Identify which cell holds the provided text, then report its [x, y] central coordinate. 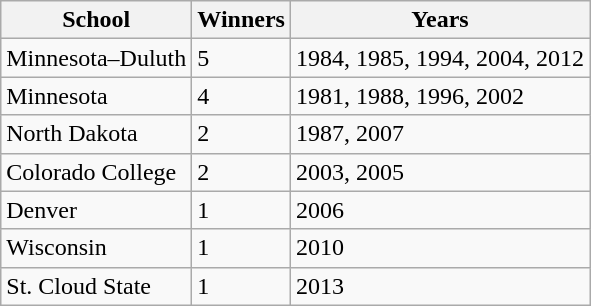
Minnesota [96, 96]
St. Cloud State [96, 286]
School [96, 20]
1984, 1985, 1994, 2004, 2012 [440, 58]
Denver [96, 210]
1981, 1988, 1996, 2002 [440, 96]
2013 [440, 286]
Colorado College [96, 172]
North Dakota [96, 134]
2003, 2005 [440, 172]
4 [242, 96]
2006 [440, 210]
Minnesota–Duluth [96, 58]
Winners [242, 20]
1987, 2007 [440, 134]
2010 [440, 248]
5 [242, 58]
Wisconsin [96, 248]
Years [440, 20]
